Output the (X, Y) coordinate of the center of the cell containing the given text.  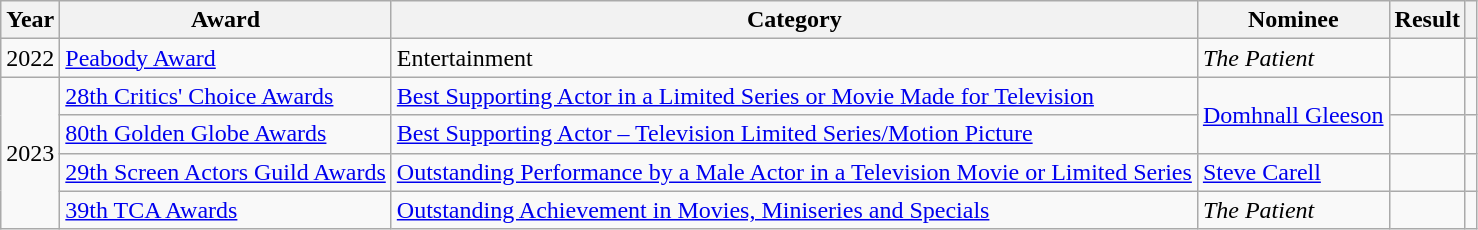
Peabody Award (226, 58)
Best Supporting Actor – Television Limited Series/Motion Picture (794, 134)
80th Golden Globe Awards (226, 134)
Result (1427, 20)
Best Supporting Actor in a Limited Series or Movie Made for Television (794, 96)
Entertainment (794, 58)
Steve Carell (1293, 172)
Award (226, 20)
Nominee (1293, 20)
Category (794, 20)
2023 (30, 153)
2022 (30, 58)
Outstanding Achievement in Movies, Miniseries and Specials (794, 210)
39th TCA Awards (226, 210)
Domhnall Gleeson (1293, 115)
Outstanding Performance by a Male Actor in a Television Movie or Limited Series (794, 172)
28th Critics' Choice Awards (226, 96)
29th Screen Actors Guild Awards (226, 172)
Year (30, 20)
